Extract the (X, Y) coordinate from the center of the cell holding the provided text.  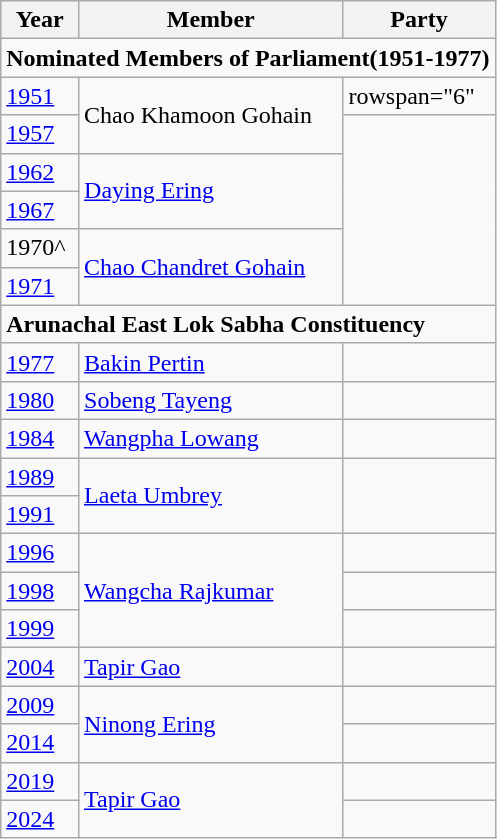
1957 (40, 134)
Member (211, 20)
1996 (40, 553)
2024 (40, 819)
1984 (40, 438)
Year (40, 20)
1962 (40, 172)
1998 (40, 591)
Wangpha Lowang (211, 438)
2004 (40, 667)
1989 (40, 477)
1951 (40, 96)
Chao Chandret Gohain (211, 267)
2014 (40, 743)
Nominated Members of Parliament(1951-1977) (248, 58)
Party (419, 20)
2009 (40, 705)
Daying Ering (211, 191)
Wangcha Rajkumar (211, 591)
Chao Khamoon Gohain (211, 115)
1967 (40, 210)
2019 (40, 781)
rowspan="6" (419, 96)
Bakin Pertin (211, 362)
Sobeng Tayeng (211, 400)
1971 (40, 286)
1977 (40, 362)
1991 (40, 515)
1970^ (40, 248)
Arunachal East Lok Sabha Constituency (248, 324)
Laeta Umbrey (211, 496)
1980 (40, 400)
1999 (40, 629)
Ninong Ering (211, 724)
